For the text-containing cell, return its midpoint in [x, y] coordinate format. 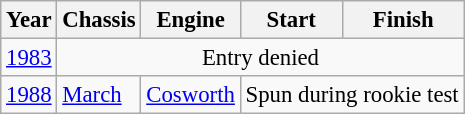
1983 [29, 58]
Start [291, 20]
Chassis [99, 20]
Spun during rookie test [352, 95]
Entry denied [260, 58]
Engine [190, 20]
Finish [403, 20]
Year [29, 20]
1988 [29, 95]
Cosworth [190, 95]
March [99, 95]
